Return the [x, y] coordinate for the center point of the cell that contains the specified text.  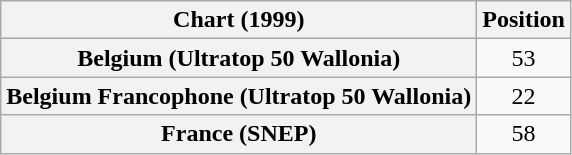
53 [524, 58]
France (SNEP) [239, 134]
22 [524, 96]
Belgium Francophone (Ultratop 50 Wallonia) [239, 96]
Chart (1999) [239, 20]
Belgium (Ultratop 50 Wallonia) [239, 58]
58 [524, 134]
Position [524, 20]
